Output the (x, y) coordinate of the center of the cell containing the given text.  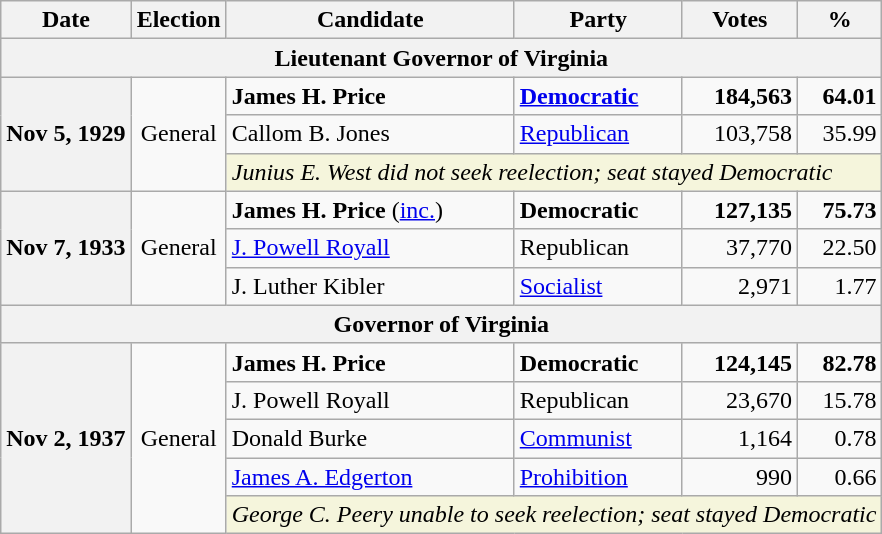
Nov 2, 1937 (66, 438)
Party (598, 20)
64.01 (840, 96)
% (840, 20)
Candidate (370, 20)
James A. Edgerton (370, 477)
Nov 7, 1933 (66, 248)
0.66 (840, 477)
82.78 (840, 362)
22.50 (840, 248)
Junius E. West did not seek reelection; seat stayed Democratic (554, 172)
Election (178, 20)
Date (66, 20)
James H. Price (inc.) (370, 210)
0.78 (840, 438)
Nov 5, 1929 (66, 134)
103,758 (740, 134)
124,145 (740, 362)
Donald Burke (370, 438)
15.78 (840, 400)
990 (740, 477)
127,135 (740, 210)
75.73 (840, 210)
184,563 (740, 96)
Communist (598, 438)
37,770 (740, 248)
1.77 (840, 286)
Prohibition (598, 477)
Socialist (598, 286)
Lieutenant Governor of Virginia (442, 58)
J. Luther Kibler (370, 286)
Governor of Virginia (442, 324)
35.99 (840, 134)
23,670 (740, 400)
Votes (740, 20)
Callom B. Jones (370, 134)
George C. Peery unable to seek reelection; seat stayed Democratic (554, 515)
2,971 (740, 286)
1,164 (740, 438)
